Capture the cell that displays the provided text and extract its (X, Y) central coordinate. 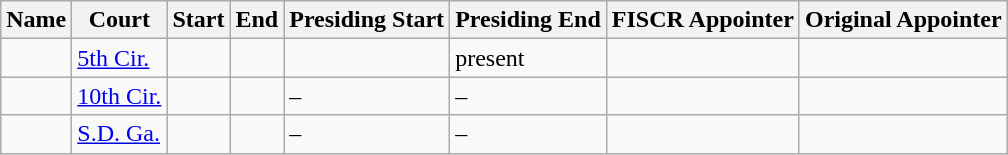
Presiding End (528, 20)
10th Cir. (120, 96)
5th Cir. (120, 58)
FISCR Appointer (702, 20)
Original Appointer (903, 20)
Name (36, 20)
Court (120, 20)
End (257, 20)
Start (198, 20)
Presiding Start (367, 20)
present (528, 58)
S.D. Ga. (120, 134)
